Scan for the cell matching the given text and deliver its [X, Y] coordinate at center. 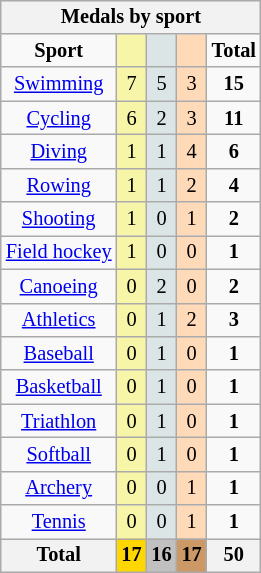
Rowing [59, 185]
Diving [59, 152]
Field hockey [59, 253]
Medals by sport [131, 17]
16 [162, 556]
Archery [59, 488]
Basketball [59, 387]
Baseball [59, 354]
Canoeing [59, 286]
5 [162, 84]
Swimming [59, 84]
15 [234, 84]
Athletics [59, 320]
11 [234, 118]
Shooting [59, 219]
50 [234, 556]
Tennis [59, 522]
Triathlon [59, 421]
Sport [59, 51]
Softball [59, 455]
Cycling [59, 118]
7 [131, 84]
